Provide the (X, Y) coordinate of the cell's center where the given text is located.  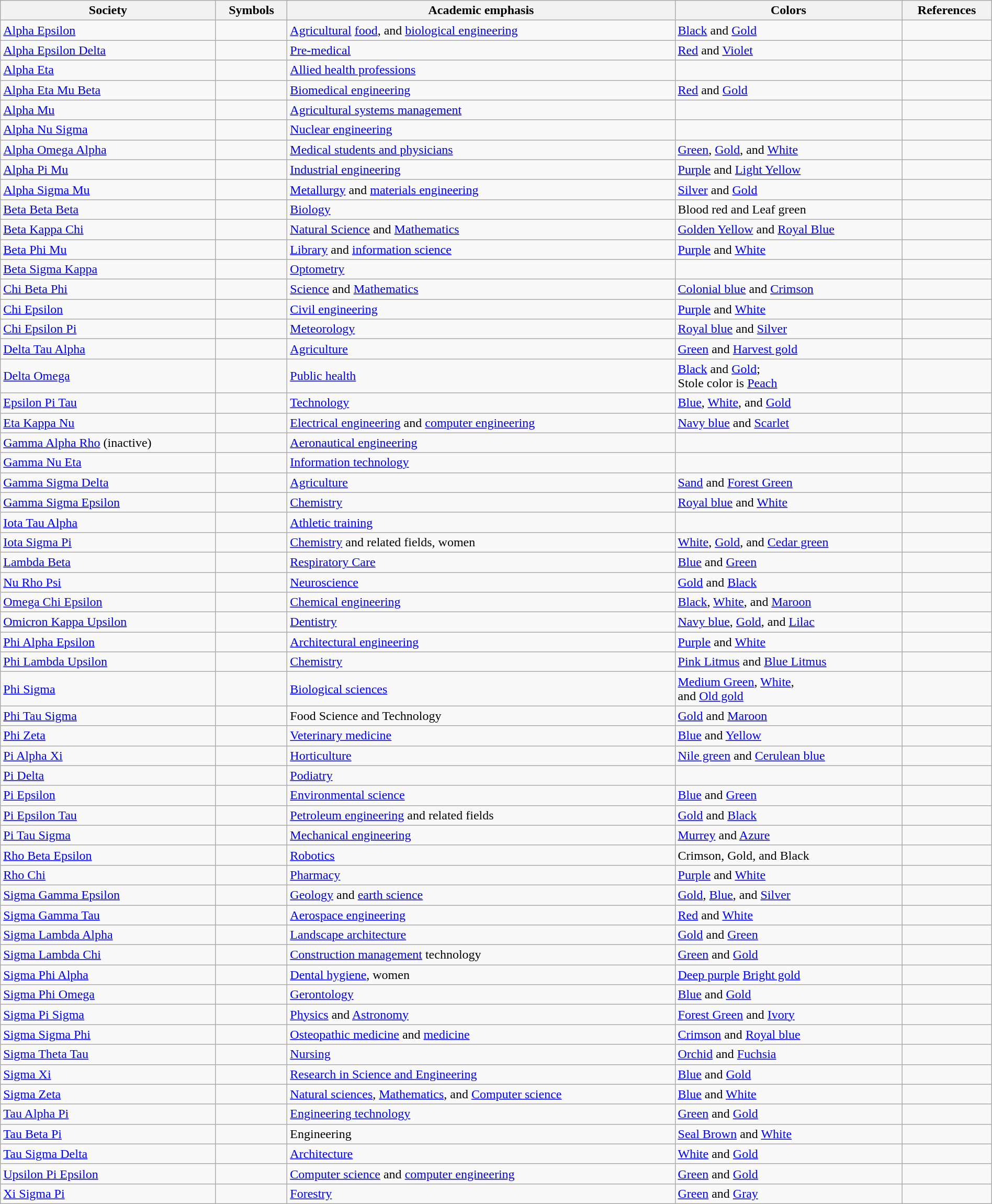
Sigma Xi (108, 1074)
White and Gold (788, 1154)
Biomedical engineering (481, 90)
White, Gold, and Cedar green (788, 542)
Food Science and Technology (481, 716)
Gold and Maroon (788, 716)
Sigma Phi Alpha (108, 975)
Omega Chi Epsilon (108, 602)
Natural sciences, Mathematics, and Computer science (481, 1094)
Geology and earth science (481, 895)
Physics and Astronomy (481, 1015)
Navy blue and Scarlet (788, 423)
Delta Omega (108, 376)
Silver and Gold (788, 189)
Nuclear engineering (481, 130)
Upsilon Pi Epsilon (108, 1174)
Alpha Nu Sigma (108, 130)
Black, White, and Maroon (788, 602)
Tau Sigma Delta (108, 1154)
Pi Alpha Xi (108, 756)
Gold and Green (788, 935)
Iota Tau Alpha (108, 522)
Green, Gold, and White (788, 150)
Pi Delta (108, 775)
Murrey and Azure (788, 835)
Red and Violet (788, 50)
Construction management technology (481, 955)
Nursing (481, 1054)
Allied health professions (481, 70)
Dental hygiene, women (481, 975)
Nile green and Cerulean blue (788, 756)
Eta Kappa Nu (108, 423)
Pharmacy (481, 875)
Sigma Theta Tau (108, 1054)
Forestry (481, 1194)
Purple and Light Yellow (788, 170)
Library and information science (481, 250)
Phi Tau Sigma (108, 716)
Chi Epsilon (108, 309)
Rho Chi (108, 875)
Forest Green and Ivory (788, 1015)
Meteorology (481, 329)
Engineering (481, 1134)
Crimson, Gold, and Black (788, 855)
Research in Science and Engineering (481, 1074)
Information technology (481, 463)
Academic emphasis (481, 10)
Petroleum engineering and related fields (481, 815)
Architectural engineering (481, 642)
Beta Kappa Chi (108, 229)
Agricultural systems management (481, 110)
Black and Gold; Stole color is Peach (788, 376)
Royal blue and White (788, 502)
Blue and Yellow (788, 736)
Sigma Zeta (108, 1094)
Agricultural food, and biological engineering (481, 30)
Orchid and Fuchsia (788, 1054)
Athletic training (481, 522)
Chemistry and related fields, women (481, 542)
Computer science and computer engineering (481, 1174)
Omicron Kappa Upsilon (108, 622)
Electrical engineering and computer engineering (481, 423)
Osteopathic medicine and medicine (481, 1034)
Blue and White (788, 1094)
Sigma Phi Omega (108, 995)
Iota Sigma Pi (108, 542)
Alpha Epsilon Delta (108, 50)
Horticulture (481, 756)
Alpha Mu (108, 110)
Metallurgy and materials engineering (481, 189)
Gamma Nu Eta (108, 463)
Sigma Pi Sigma (108, 1015)
Alpha Omega Alpha (108, 150)
Robotics (481, 855)
Sigma Lambda Chi (108, 955)
Architecture (481, 1154)
Respiratory Care (481, 562)
Natural Science and Mathematics (481, 229)
Deep purple Bright gold (788, 975)
Rho Beta Epsilon (108, 855)
Science and Mathematics (481, 289)
Seal Brown and White (788, 1134)
Colonial blue and Crimson (788, 289)
Neuroscience (481, 582)
Blue, White, and Gold (788, 403)
Beta Sigma Kappa (108, 269)
Sand and Forest Green (788, 482)
Landscape architecture (481, 935)
Alpha Pi Mu (108, 170)
Phi Lambda Upsilon (108, 662)
Lambda Beta (108, 562)
Podiatry (481, 775)
Red and Gold (788, 90)
Society (108, 10)
Nu Rho Psi (108, 582)
Delta Tau Alpha (108, 349)
Aerospace engineering (481, 915)
Aeronautical engineering (481, 443)
Civil engineering (481, 309)
Dentistry (481, 622)
Gamma Sigma Delta (108, 482)
Alpha Eta Mu Beta (108, 90)
Sigma Lambda Alpha (108, 935)
Optometry (481, 269)
Gerontology (481, 995)
Green and Gray (788, 1194)
Chi Epsilon Pi (108, 329)
Pre-medical (481, 50)
Alpha Epsilon (108, 30)
Phi Zeta (108, 736)
References (947, 10)
Beta Phi Mu (108, 250)
Gamma Sigma Epsilon (108, 502)
Medium Green, White,and Old gold (788, 689)
Black and Gold (788, 30)
Pi Tau Sigma (108, 835)
Environmental science (481, 795)
Symbols (251, 10)
Gold, Blue, and Silver (788, 895)
Red and White (788, 915)
Phi Alpha Epsilon (108, 642)
Tau Alpha Pi (108, 1114)
Sigma Gamma Tau (108, 915)
Alpha Sigma Mu (108, 189)
Beta Beta Beta (108, 209)
Sigma Gamma Epsilon (108, 895)
Epsilon Pi Tau (108, 403)
Medical students and physicians (481, 150)
Pink Litmus and Blue Litmus (788, 662)
Alpha Eta (108, 70)
Engineering technology (481, 1114)
Public health (481, 376)
Mechanical engineering (481, 835)
Chi Beta Phi (108, 289)
Technology (481, 403)
Green and Harvest gold (788, 349)
Phi Sigma (108, 689)
Crimson and Royal blue (788, 1034)
Golden Yellow and Royal Blue (788, 229)
Biological sciences (481, 689)
Chemical engineering (481, 602)
Industrial engineering (481, 170)
Navy blue, Gold, and Lilac (788, 622)
Gamma Alpha Rho (inactive) (108, 443)
Biology (481, 209)
Pi Epsilon (108, 795)
Blood red and Leaf green (788, 209)
Colors (788, 10)
Tau Beta Pi (108, 1134)
Xi Sigma Pi (108, 1194)
Sigma Sigma Phi (108, 1034)
Pi Epsilon Tau (108, 815)
Royal blue and Silver (788, 329)
Veterinary medicine (481, 736)
